Locate the cell with the specified text and output its (x, y) center coordinate. 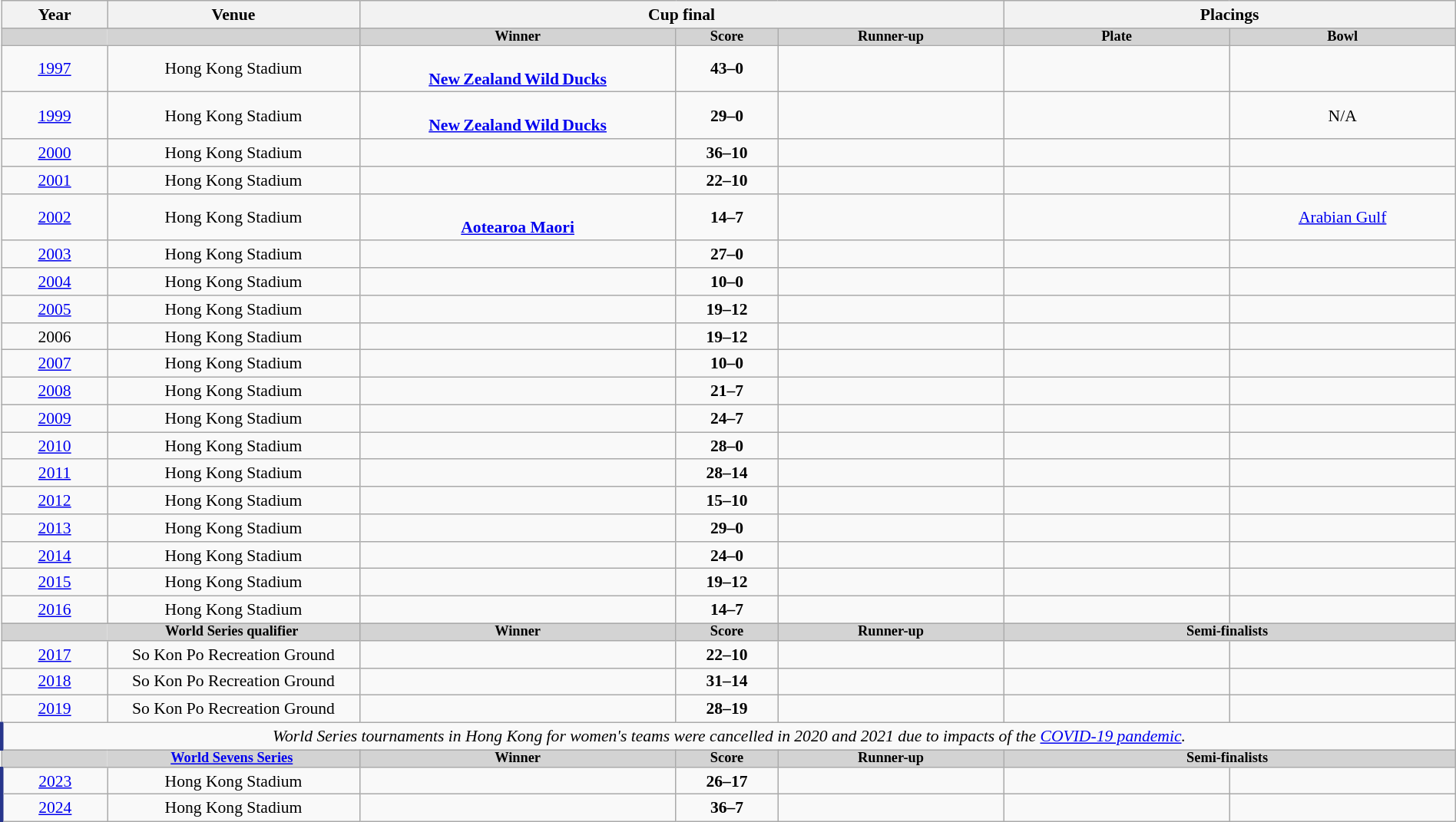
2008 (55, 391)
31–14 (726, 682)
2012 (55, 500)
2002 (55, 218)
1999 (55, 115)
2023 (55, 781)
Placings (1229, 15)
Year (55, 15)
28–19 (726, 709)
2000 (55, 153)
1997 (55, 69)
World Series tournaments in Hong Kong for women's teams were cancelled in 2020 and 2021 due to impacts of the COVID-19 pandemic. (728, 737)
36–10 (726, 153)
2007 (55, 364)
Plate (1117, 37)
Arabian Gulf (1342, 218)
Venue (233, 15)
2001 (55, 180)
2014 (55, 556)
Bowl (1342, 37)
24–0 (726, 556)
World Sevens Series (233, 758)
2011 (55, 474)
Cup final (682, 15)
2006 (55, 337)
2003 (55, 255)
21–7 (726, 391)
N/A (1342, 115)
World Series qualifier (233, 632)
2009 (55, 418)
2017 (55, 655)
2004 (55, 282)
2005 (55, 309)
2018 (55, 682)
2015 (55, 583)
15–10 (726, 500)
26–17 (726, 781)
43–0 (726, 69)
28–14 (726, 474)
Aotearoa Maori (518, 218)
24–7 (726, 418)
27–0 (726, 255)
28–0 (726, 446)
2010 (55, 446)
2016 (55, 610)
2019 (55, 709)
2013 (55, 528)
36–7 (726, 808)
2024 (55, 808)
